Output the (x, y) coordinate of the center of the cell containing the given text.  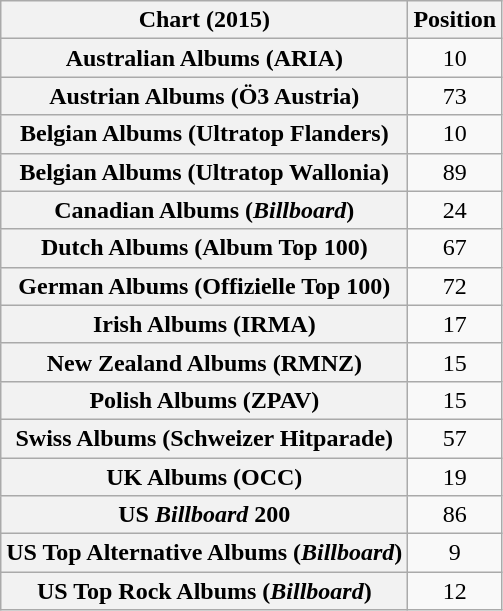
17 (455, 324)
UK Albums (OCC) (204, 477)
Polish Albums (ZPAV) (204, 400)
Irish Albums (IRMA) (204, 324)
Dutch Albums (Album Top 100) (204, 248)
72 (455, 286)
89 (455, 172)
US Billboard 200 (204, 515)
19 (455, 477)
Position (455, 20)
57 (455, 438)
73 (455, 96)
US Top Rock Albums (Billboard) (204, 591)
Belgian Albums (Ultratop Wallonia) (204, 172)
German Albums (Offizielle Top 100) (204, 286)
US Top Alternative Albums (Billboard) (204, 553)
24 (455, 210)
New Zealand Albums (RMNZ) (204, 362)
86 (455, 515)
Chart (2015) (204, 20)
9 (455, 553)
Austrian Albums (Ö3 Austria) (204, 96)
67 (455, 248)
Canadian Albums (Billboard) (204, 210)
Australian Albums (ARIA) (204, 58)
12 (455, 591)
Swiss Albums (Schweizer Hitparade) (204, 438)
Belgian Albums (Ultratop Flanders) (204, 134)
